Detect which cell encompasses the target text, then output its [x, y] center coordinate. 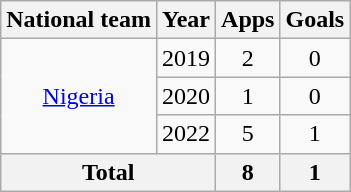
Year [186, 20]
Nigeria [79, 96]
5 [248, 134]
Total [108, 172]
8 [248, 172]
National team [79, 20]
2020 [186, 96]
Apps [248, 20]
2022 [186, 134]
2019 [186, 58]
Goals [315, 20]
2 [248, 58]
